Identify which cell holds the provided text, then report its (x, y) central coordinate. 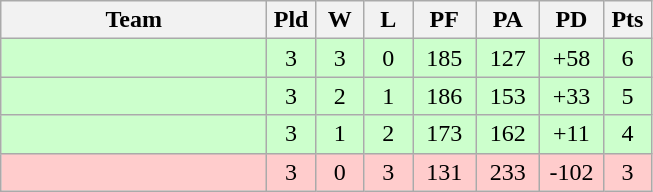
162 (508, 134)
186 (444, 96)
153 (508, 96)
PA (508, 20)
+33 (572, 96)
+58 (572, 58)
Pts (628, 20)
PF (444, 20)
185 (444, 58)
131 (444, 172)
Pld (292, 20)
L (388, 20)
W (340, 20)
5 (628, 96)
-102 (572, 172)
+11 (572, 134)
Team (134, 20)
6 (628, 58)
4 (628, 134)
127 (508, 58)
233 (508, 172)
PD (572, 20)
173 (444, 134)
